Search for the cell housing the specified text and yield its [X, Y] center coordinate. 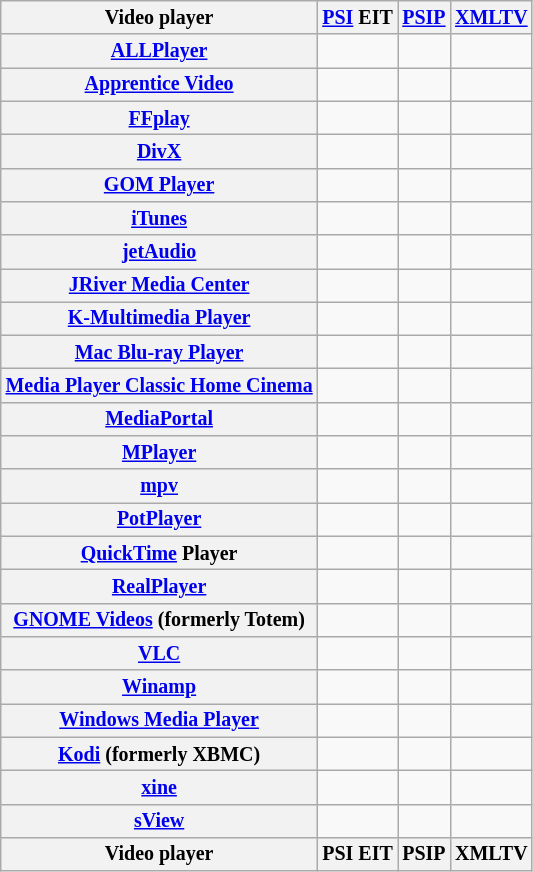
GNOME Videos (formerly Totem) [160, 620]
iTunes [160, 218]
Windows Media Player [160, 720]
QuickTime Player [160, 554]
Apprentice Video [160, 84]
jetAudio [160, 252]
RealPlayer [160, 586]
Media Player Classic Home Cinema [160, 386]
Kodi (formerly XBMC) [160, 754]
K-Multimedia Player [160, 318]
ALLPlayer [160, 52]
PotPlayer [160, 520]
Winamp [160, 686]
sView [160, 820]
mpv [160, 486]
FFplay [160, 118]
Mac Blu-ray Player [160, 352]
DivX [160, 152]
MPlayer [160, 452]
xine [160, 788]
JRiver Media Center [160, 286]
GOM Player [160, 184]
MediaPortal [160, 420]
VLC [160, 654]
